Locate the cell with the specified text and output its (x, y) center coordinate. 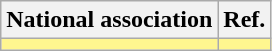
National association (110, 20)
Ref. (244, 20)
